Locate the cell with the specified text and output its [X, Y] center coordinate. 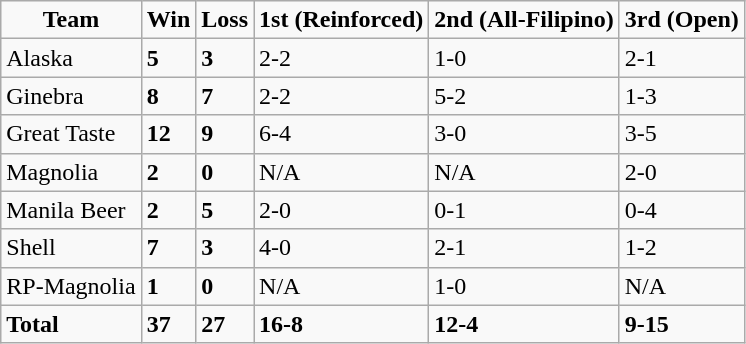
16-8 [342, 324]
9 [225, 134]
0-1 [524, 210]
37 [168, 324]
3-0 [524, 134]
Shell [71, 248]
4-0 [342, 248]
1 [168, 286]
6-4 [342, 134]
Magnolia [71, 172]
Manila Beer [71, 210]
1-3 [682, 96]
Total [71, 324]
12-4 [524, 324]
Alaska [71, 58]
Team [71, 20]
RP-Magnolia [71, 286]
Great Taste [71, 134]
1st (Reinforced) [342, 20]
27 [225, 324]
3rd (Open) [682, 20]
Loss [225, 20]
Ginebra [71, 96]
Win [168, 20]
8 [168, 96]
5-2 [524, 96]
9-15 [682, 324]
2nd (All-Filipino) [524, 20]
3-5 [682, 134]
1-2 [682, 248]
12 [168, 134]
0-4 [682, 210]
